Search for the cell housing the specified text and yield its (x, y) center coordinate. 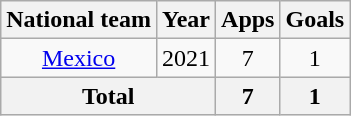
Goals (315, 20)
Year (186, 20)
Mexico (79, 58)
Total (108, 96)
Apps (248, 20)
National team (79, 20)
2021 (186, 58)
